Extract the (x, y) coordinate from the center of the cell holding the provided text.  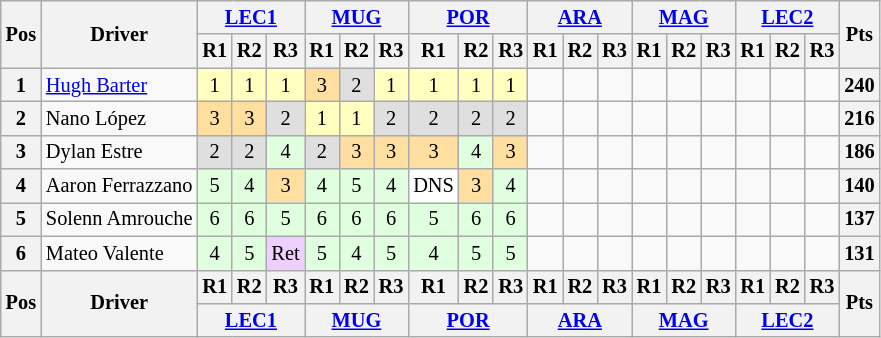
Dylan Estre (119, 152)
DNS (433, 186)
186 (859, 152)
Solenn Amrouche (119, 219)
Aaron Ferrazzano (119, 186)
Hugh Barter (119, 85)
Mateo Valente (119, 253)
131 (859, 253)
Nano López (119, 118)
216 (859, 118)
140 (859, 186)
240 (859, 85)
137 (859, 219)
Ret (286, 253)
